Search for the cell housing the specified text and yield its (X, Y) center coordinate. 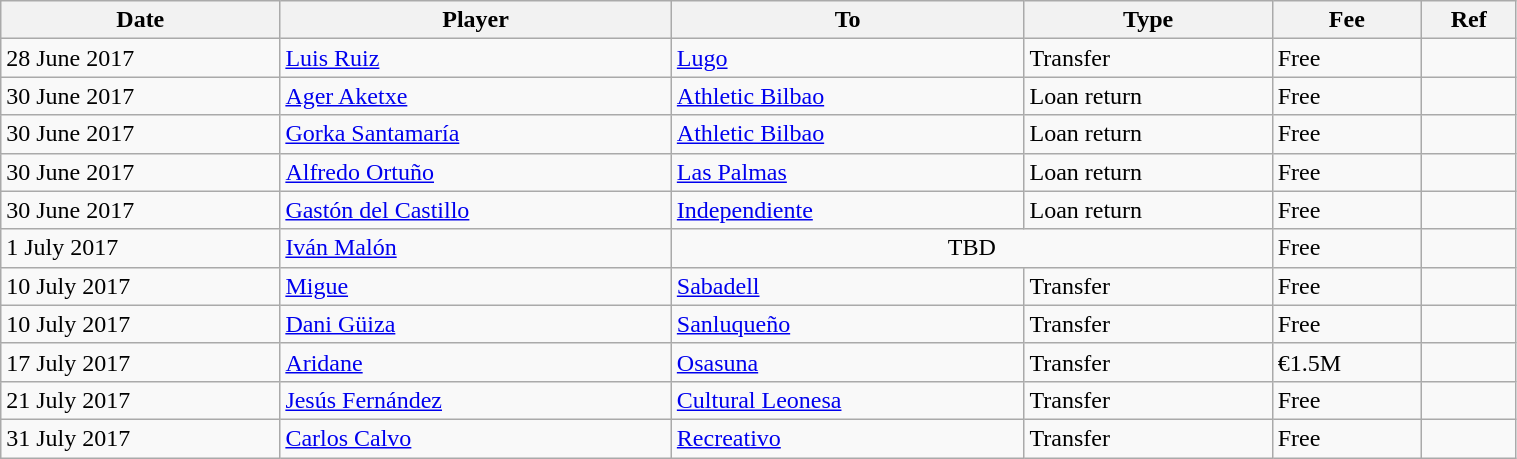
Gastón del Castillo (476, 210)
Carlos Calvo (476, 438)
Player (476, 20)
To (848, 20)
Ager Aketxe (476, 96)
Sanluqueño (848, 324)
Recreativo (848, 438)
Ref (1469, 20)
Cultural Leonesa (848, 400)
1 July 2017 (140, 248)
Luis Ruiz (476, 58)
Date (140, 20)
Independiente (848, 210)
Jesús Fernández (476, 400)
Sabadell (848, 286)
Dani Güiza (476, 324)
Gorka Santamaría (476, 134)
28 June 2017 (140, 58)
31 July 2017 (140, 438)
Iván Malón (476, 248)
Aridane (476, 362)
€1.5M (1346, 362)
Migue (476, 286)
Osasuna (848, 362)
17 July 2017 (140, 362)
Fee (1346, 20)
Las Palmas (848, 172)
TBD (972, 248)
Lugo (848, 58)
21 July 2017 (140, 400)
Type (1148, 20)
Alfredo Ortuño (476, 172)
